Return [x, y] of the center of cell containing provided text 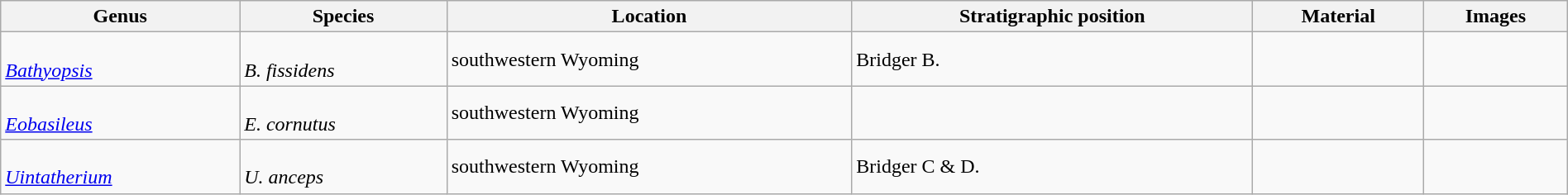
Bathyopsis [121, 59]
Material [1338, 17]
E. cornutus [344, 112]
Location [648, 17]
Bridger B. [1052, 59]
Eobasileus [121, 112]
Images [1495, 17]
U. anceps [344, 167]
B. fissidens [344, 59]
Uintatherium [121, 167]
Bridger C & D. [1052, 167]
Species [344, 17]
Genus [121, 17]
Stratigraphic position [1052, 17]
